From the cell containing the given text, extract its center point as [x, y] coordinate. 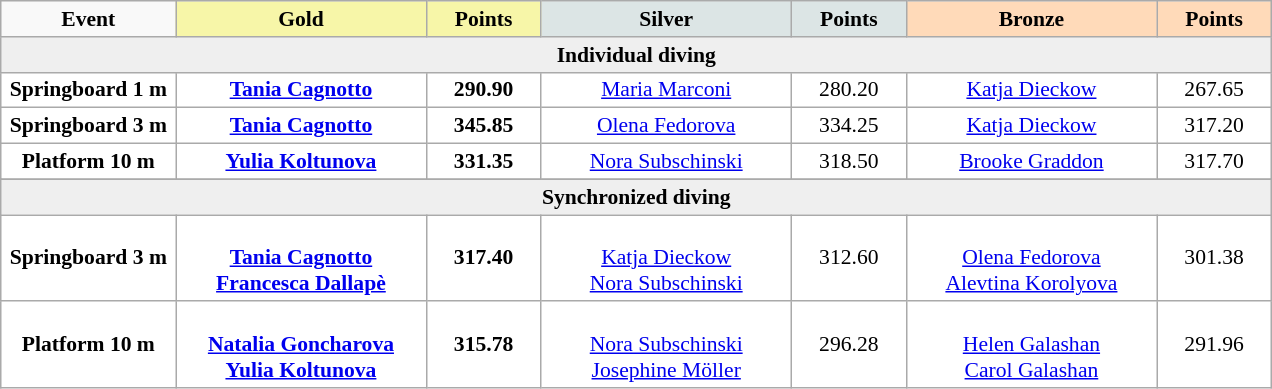
331.35 [484, 162]
Synchronized diving [636, 197]
290.90 [484, 90]
Bronze [1031, 19]
Individual diving [636, 55]
Nora SubschinskiJosephine Möller [666, 346]
317.20 [1214, 126]
318.50 [848, 162]
Silver [666, 19]
312.60 [848, 258]
Gold [301, 19]
Nora Subschinski [666, 162]
280.20 [848, 90]
Tania CagnottoFrancesca Dallapè [301, 258]
301.38 [1214, 258]
Katja DieckowNora Subschinski [666, 258]
296.28 [848, 346]
Maria Marconi [666, 90]
Olena Fedorova [666, 126]
Olena FedorovaAlevtina Korolyova [1031, 258]
Springboard 1 m [88, 90]
267.65 [1214, 90]
317.40 [484, 258]
317.70 [1214, 162]
Yulia Koltunova [301, 162]
Natalia GoncharovaYulia Koltunova [301, 346]
345.85 [484, 126]
Helen GalashanCarol Galashan [1031, 346]
291.96 [1214, 346]
315.78 [484, 346]
334.25 [848, 126]
Event [88, 19]
Brooke Graddon [1031, 162]
